Output the [x, y] coordinate of the center of the cell containing the given text.  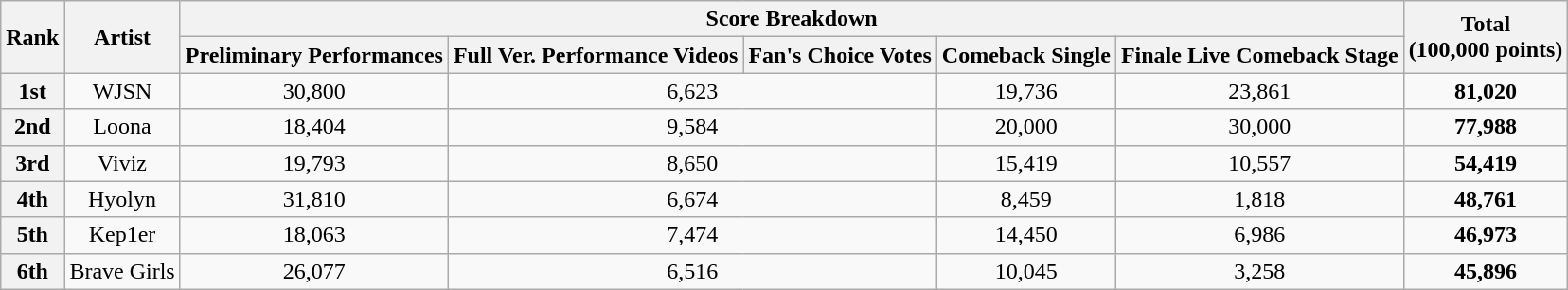
18,404 [314, 127]
Viviz [122, 163]
31,810 [314, 199]
6,674 [692, 199]
5th [32, 235]
1,818 [1259, 199]
8,650 [692, 163]
6th [32, 271]
10,557 [1259, 163]
14,450 [1026, 235]
Brave Girls [122, 271]
3,258 [1259, 271]
Hyolyn [122, 199]
30,800 [314, 91]
54,419 [1486, 163]
4th [32, 199]
2nd [32, 127]
19,736 [1026, 91]
Preliminary Performances [314, 55]
77,988 [1486, 127]
19,793 [314, 163]
Kep1er [122, 235]
6,986 [1259, 235]
Total(100,000 points) [1486, 37]
Full Ver. Performance Videos [595, 55]
18,063 [314, 235]
1st [32, 91]
8,459 [1026, 199]
30,000 [1259, 127]
15,419 [1026, 163]
9,584 [692, 127]
Score Breakdown [792, 19]
45,896 [1486, 271]
Loona [122, 127]
48,761 [1486, 199]
6,623 [692, 91]
Finale Live Comeback Stage [1259, 55]
6,516 [692, 271]
Comeback Single [1026, 55]
10,045 [1026, 271]
Fan's Choice Votes [840, 55]
26,077 [314, 271]
3rd [32, 163]
WJSN [122, 91]
7,474 [692, 235]
46,973 [1486, 235]
23,861 [1259, 91]
81,020 [1486, 91]
Rank [32, 37]
20,000 [1026, 127]
Artist [122, 37]
